Pinpoint the cell where the given text exists, returning its [x, y] midpoint coordinate. 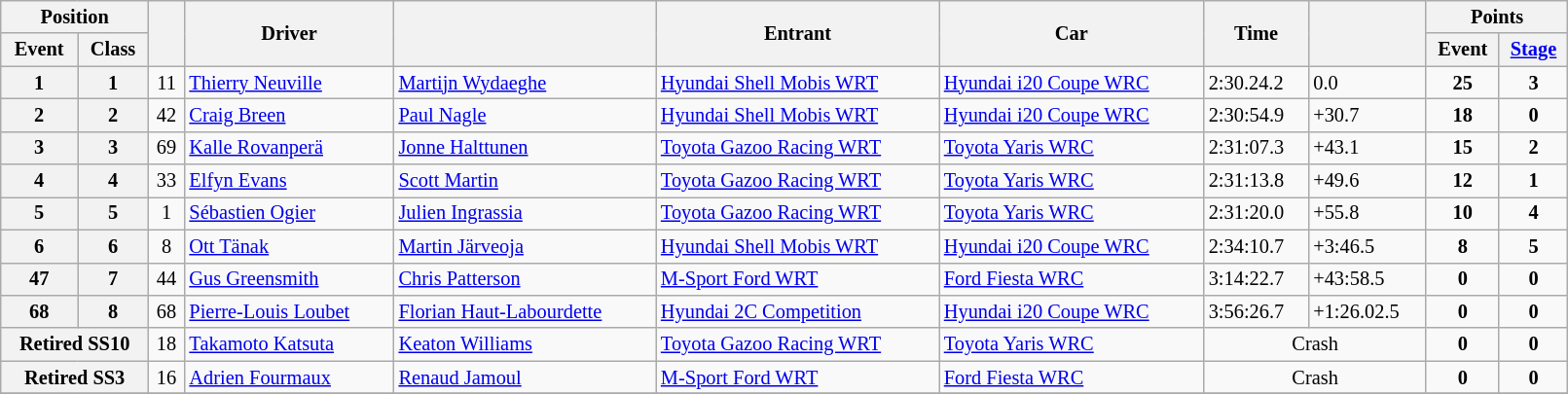
Sébastien Ogier [290, 213]
Paul Nagle [526, 115]
Retired SS10 [75, 344]
Kalle Rovanperä [290, 148]
+55.8 [1367, 213]
3:56:26.7 [1257, 311]
42 [167, 115]
Adrien Fourmaux [290, 377]
Keaton Williams [526, 344]
44 [167, 279]
+3:46.5 [1367, 246]
69 [167, 148]
+30.7 [1367, 115]
10 [1462, 213]
Stage [1534, 50]
Takamoto Katsuta [290, 344]
+43.1 [1367, 148]
Points [1497, 17]
Driver [290, 33]
Hyundai 2C Competition [798, 311]
2:31:13.8 [1257, 181]
Renaud Jamoul [526, 377]
2:31:07.3 [1257, 148]
Class [113, 50]
2:30.24.2 [1257, 83]
Gus Greensmith [290, 279]
Chris Patterson [526, 279]
0.0 [1367, 83]
12 [1462, 181]
16 [167, 377]
11 [167, 83]
+1:26.02.5 [1367, 311]
+49.6 [1367, 181]
Position [75, 17]
Time [1257, 33]
3:14:22.7 [1257, 279]
Florian Haut-Labourdette [526, 311]
Entrant [798, 33]
2:31:20.0 [1257, 213]
15 [1462, 148]
Craig Breen [290, 115]
Pierre-Louis Loubet [290, 311]
Ott Tänak [290, 246]
Retired SS3 [75, 377]
+43:58.5 [1367, 279]
Elfyn Evans [290, 181]
33 [167, 181]
7 [113, 279]
Jonne Halttunen [526, 148]
Julien Ingrassia [526, 213]
Martin Järveoja [526, 246]
Car [1072, 33]
Thierry Neuville [290, 83]
25 [1462, 83]
47 [39, 279]
2:34:10.7 [1257, 246]
Martijn Wydaeghe [526, 83]
2:30:54.9 [1257, 115]
Scott Martin [526, 181]
